From the cell containing the given text, extract its center point as (X, Y) coordinate. 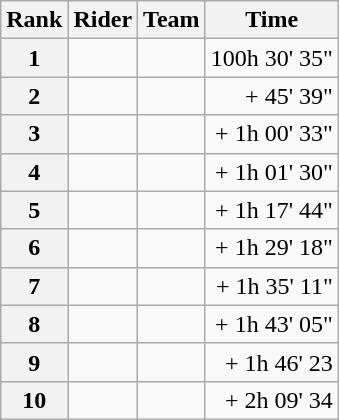
Rank (34, 20)
Team (172, 20)
2 (34, 96)
+ 1h 17' 44" (272, 210)
6 (34, 248)
+ 1h 35' 11" (272, 286)
3 (34, 134)
+ 1h 43' 05" (272, 324)
100h 30' 35" (272, 58)
Rider (103, 20)
+ 1h 01' 30" (272, 172)
5 (34, 210)
+ 1h 46' 23 (272, 362)
1 (34, 58)
7 (34, 286)
8 (34, 324)
+ 1h 29' 18" (272, 248)
+ 45' 39" (272, 96)
+ 2h 09' 34 (272, 400)
4 (34, 172)
+ 1h 00' 33" (272, 134)
Time (272, 20)
9 (34, 362)
10 (34, 400)
